Pinpoint the cell where the given text exists, returning its (X, Y) midpoint coordinate. 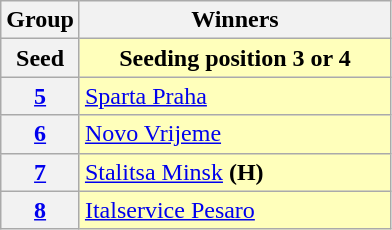
Stalitsa Minsk (H) (234, 172)
Italservice Pesaro (234, 210)
Novo Vrijeme (234, 134)
Seed (40, 58)
6 (40, 134)
5 (40, 96)
Group (40, 20)
Seeding position 3 or 4 (234, 58)
8 (40, 210)
Winners (234, 20)
Sparta Praha (234, 96)
7 (40, 172)
